Scan for the cell matching the given text and deliver its (X, Y) coordinate at center. 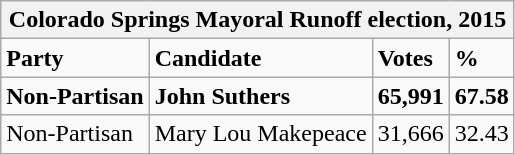
John Suthers (260, 96)
Votes (410, 58)
67.58 (482, 96)
65,991 (410, 96)
32.43 (482, 134)
Party (75, 58)
Candidate (260, 58)
31,666 (410, 134)
Colorado Springs Mayoral Runoff election, 2015 (258, 20)
Mary Lou Makepeace (260, 134)
% (482, 58)
